Output the [x, y] coordinate of the center of the cell containing the given text.  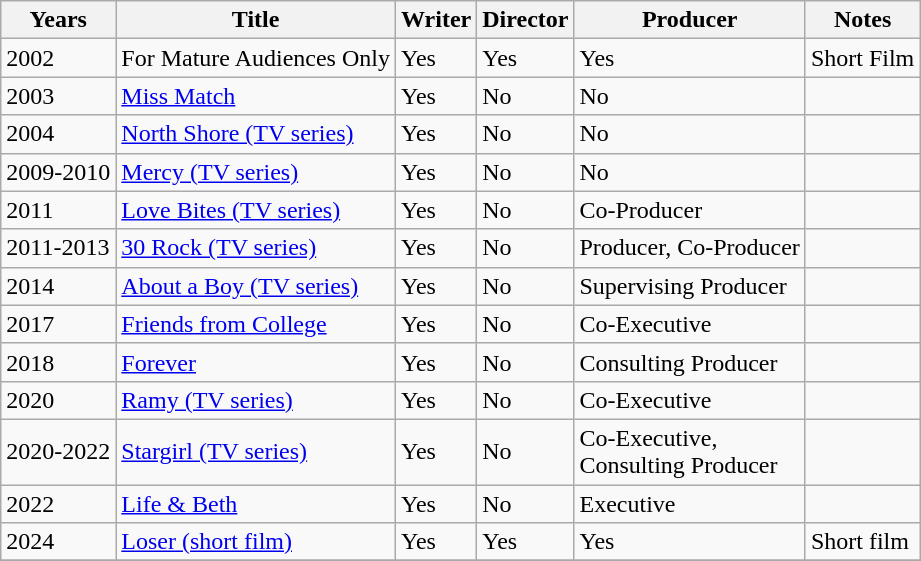
2002 [58, 58]
2020 [58, 400]
Co-Producer [690, 210]
Director [526, 20]
Supervising Producer [690, 286]
Consulting Producer [690, 362]
2004 [58, 134]
Mercy (TV series) [256, 172]
30 Rock (TV series) [256, 248]
About a Boy (TV series) [256, 286]
North Shore (TV series) [256, 134]
Love Bites (TV series) [256, 210]
Friends from College [256, 324]
Co-Executive,Consulting Producer [690, 452]
Miss Match [256, 96]
2018 [58, 362]
Producer, Co-Producer [690, 248]
2009-2010 [58, 172]
2003 [58, 96]
Ramy (TV series) [256, 400]
2011 [58, 210]
Producer [690, 20]
2014 [58, 286]
Notes [862, 20]
2020-2022 [58, 452]
2011-2013 [58, 248]
Short film [862, 542]
Forever [256, 362]
Loser (short film) [256, 542]
Title [256, 20]
For Mature Audiences Only [256, 58]
2022 [58, 503]
2017 [58, 324]
Short Film [862, 58]
2024 [58, 542]
Stargirl (TV series) [256, 452]
Executive [690, 503]
Writer [436, 20]
Years [58, 20]
Life & Beth [256, 503]
